Return (X, Y) of the center of cell containing provided text 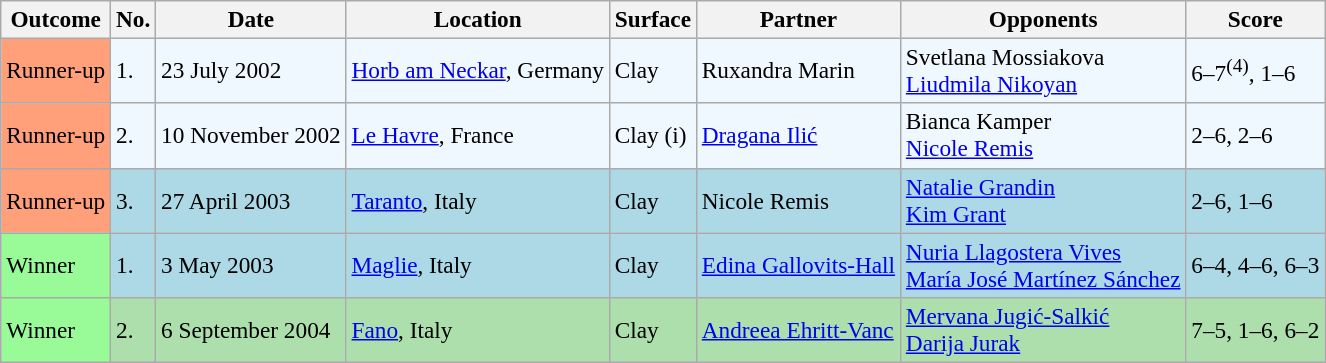
Clay (i) (652, 136)
No. (134, 19)
Partner (798, 19)
Andreea Ehritt-Vanc (798, 330)
Location (478, 19)
6–4, 4–6, 6–3 (1256, 264)
3. (134, 200)
Horb am Neckar, Germany (478, 70)
7–5, 1–6, 6–2 (1256, 330)
Ruxandra Marin (798, 70)
10 November 2002 (251, 136)
Natalie Grandin Kim Grant (1042, 200)
Nuria Llagostera Vives María José Martínez Sánchez (1042, 264)
Taranto, Italy (478, 200)
Surface (652, 19)
2–6, 2–6 (1256, 136)
Opponents (1042, 19)
6 September 2004 (251, 330)
Bianca Kamper Nicole Remis (1042, 136)
Edina Gallovits-Hall (798, 264)
Outcome (56, 19)
Date (251, 19)
Maglie, Italy (478, 264)
Svetlana Mossiakova Liudmila Nikoyan (1042, 70)
6–7(4), 1–6 (1256, 70)
Score (1256, 19)
Dragana Ilić (798, 136)
Le Havre, France (478, 136)
Fano, Italy (478, 330)
27 April 2003 (251, 200)
Nicole Remis (798, 200)
3 May 2003 (251, 264)
2–6, 1–6 (1256, 200)
23 July 2002 (251, 70)
Mervana Jugić-Salkić Darija Jurak (1042, 330)
